Determine the [X, Y] coordinate at the center of the cell enclosing the given text.  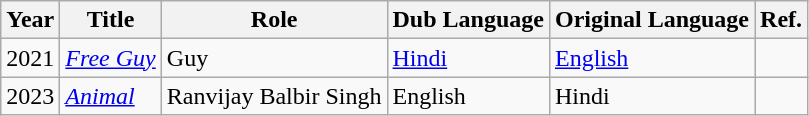
Ref. [782, 20]
Role [274, 20]
2021 [30, 58]
Free Guy [110, 58]
Guy [274, 58]
Year [30, 20]
Title [110, 20]
2023 [30, 96]
Ranvijay Balbir Singh [274, 96]
Animal [110, 96]
Original Language [652, 20]
Dub Language [468, 20]
